For the text-containing cell, return its midpoint in [X, Y] coordinate format. 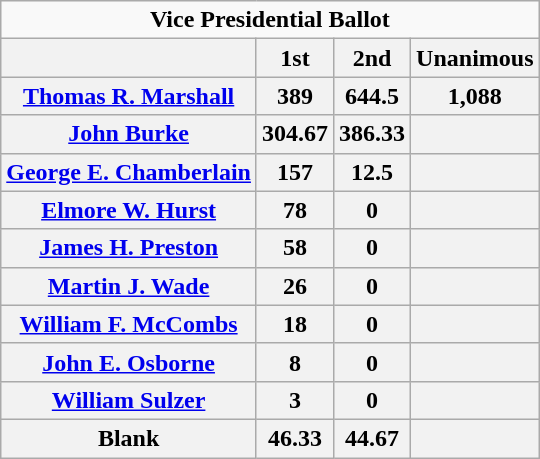
2nd [372, 58]
Elmore W. Hurst [129, 210]
1st [294, 58]
304.67 [294, 134]
78 [294, 210]
William F. McCombs [129, 324]
John E. Osborne [129, 362]
18 [294, 324]
Thomas R. Marshall [129, 96]
26 [294, 286]
1,088 [475, 96]
Vice Presidential Ballot [270, 20]
James H. Preston [129, 248]
Unanimous [475, 58]
William Sulzer [129, 400]
John Burke [129, 134]
Blank [129, 438]
44.67 [372, 438]
Martin J. Wade [129, 286]
58 [294, 248]
389 [294, 96]
3 [294, 400]
386.33 [372, 134]
644.5 [372, 96]
46.33 [294, 438]
157 [294, 172]
8 [294, 362]
12.5 [372, 172]
George E. Chamberlain [129, 172]
